Return the [X, Y] coordinate for the center point of the cell that contains the specified text.  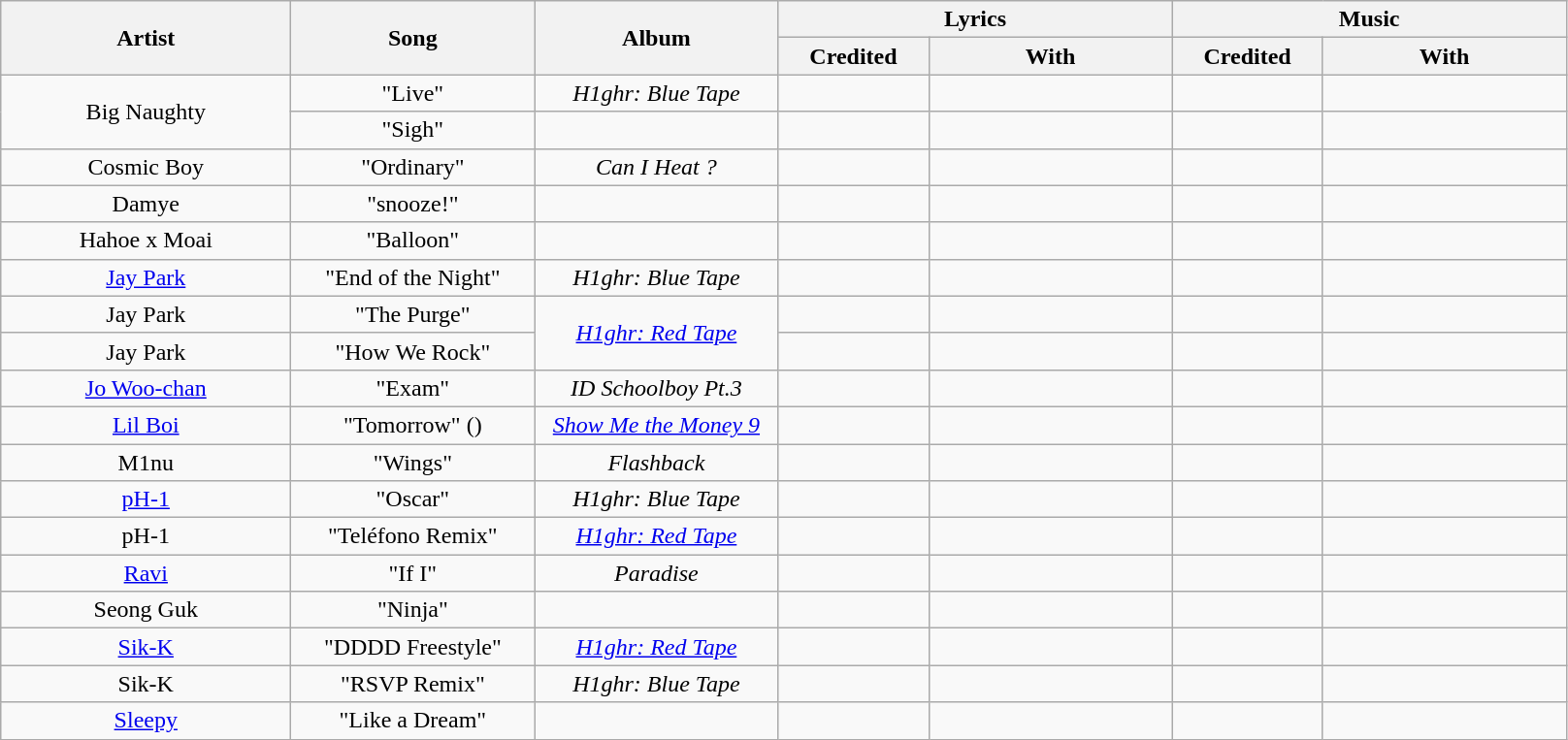
"Balloon" [413, 241]
"Tomorrow" () [413, 425]
Ravi [146, 573]
"Oscar" [413, 499]
"Exam" [413, 388]
Album [656, 38]
"End of the Night" [413, 277]
Artist [146, 38]
Big Naughty [146, 112]
Music [1369, 19]
Jo Woo-chan [146, 388]
"snooze!" [413, 204]
"How We Rock" [413, 351]
Lil Boi [146, 425]
"Ninja" [413, 610]
Paradise [656, 573]
ID Schoolboy Pt.3 [656, 388]
Hahoe x Moai [146, 241]
"Teléfono Remix" [413, 536]
"Like a Dream" [413, 721]
Can I Heat ? [656, 167]
Song [413, 38]
Lyrics [975, 19]
M1nu [146, 463]
Cosmic Boy [146, 167]
"DDDD Freestyle" [413, 647]
Seong Guk [146, 610]
"The Purge" [413, 314]
"Wings" [413, 463]
Damye [146, 204]
Show Me the Money 9 [656, 425]
"If I" [413, 573]
"Sigh" [413, 130]
"RSVP Remix" [413, 684]
Sleepy [146, 721]
"Live" [413, 93]
Flashback [656, 463]
"Ordinary" [413, 167]
